Scan for the cell matching the given text and deliver its [x, y] coordinate at center. 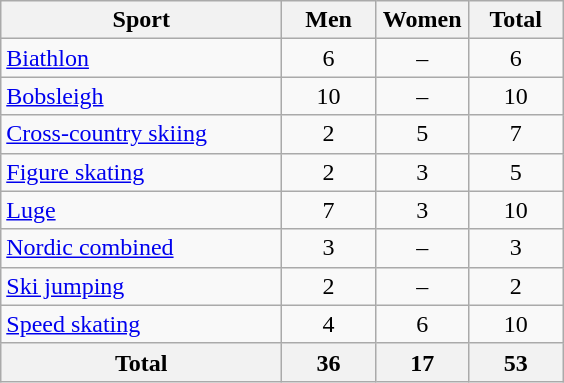
Figure skating [142, 172]
Sport [142, 20]
4 [329, 324]
36 [329, 362]
Nordic combined [142, 248]
53 [516, 362]
Speed skating [142, 324]
Cross-country skiing [142, 134]
17 [422, 362]
Women [422, 20]
Luge [142, 210]
Ski jumping [142, 286]
Men [329, 20]
Biathlon [142, 58]
Bobsleigh [142, 96]
